Find where the given text appears and provide that cell's center as (X, Y) coordinate. 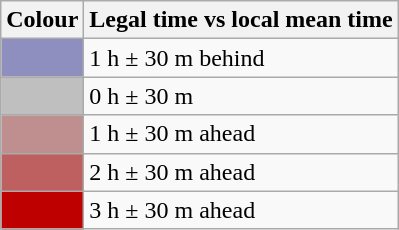
1 h ± 30 m behind (241, 58)
3 h ± 30 m ahead (241, 210)
Legal time vs local mean time (241, 20)
2 h ± 30 m ahead (241, 172)
1 h ± 30 m ahead (241, 134)
0 h ± 30 m (241, 96)
Colour (42, 20)
